Extract the (x, y) coordinate from the center of the cell holding the provided text.  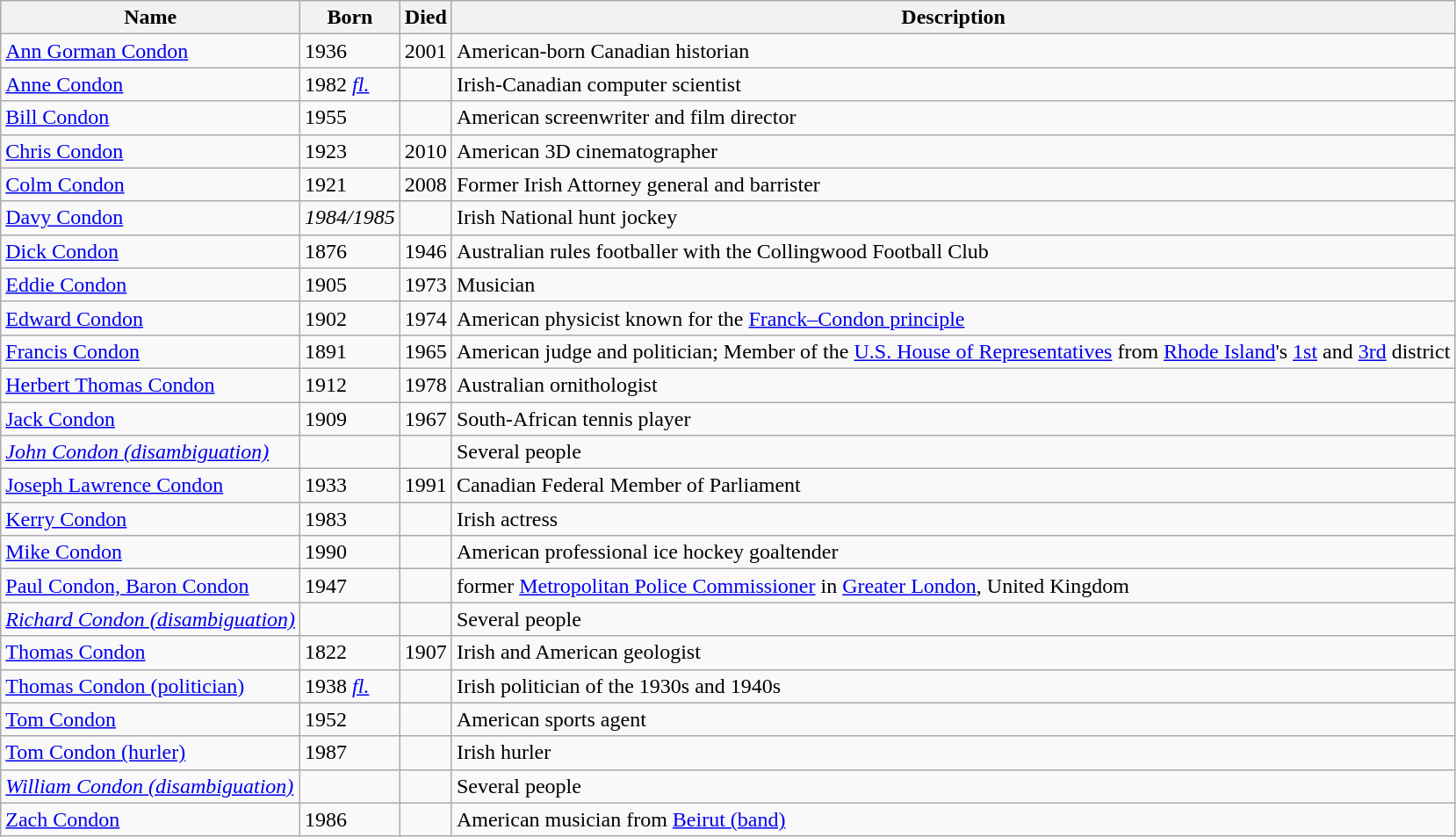
Herbert Thomas Condon (151, 385)
1912 (350, 385)
Musician (954, 285)
Zach Condon (151, 819)
Chris Condon (151, 151)
1987 (350, 753)
former Metropolitan Police Commissioner in Greater London, United Kingdom (954, 586)
American musician from Beirut (band) (954, 819)
1822 (350, 653)
Paul Condon, Baron Condon (151, 586)
Tom Condon (151, 719)
American-born Canadian historian (954, 51)
Kerry Condon (151, 519)
American sports agent (954, 719)
Anne Condon (151, 84)
Former Irish Attorney general and barrister (954, 184)
1983 (350, 519)
Irish-Canadian computer scientist (954, 84)
1955 (350, 118)
Name (151, 18)
Edward Condon (151, 318)
Irish and American geologist (954, 653)
1902 (350, 318)
1990 (350, 552)
American 3D cinematographer (954, 151)
Irish National hunt jockey (954, 218)
1938 fl. (350, 686)
Francis Condon (151, 351)
1991 (425, 486)
1965 (425, 351)
1967 (425, 419)
John Condon (disambiguation) (151, 452)
1891 (350, 351)
1946 (425, 251)
1909 (350, 419)
1876 (350, 251)
American physicist known for the Franck–Condon principle (954, 318)
1982 fl. (350, 84)
South-African tennis player (954, 419)
1905 (350, 285)
Richard Condon (disambiguation) (151, 619)
Australian ornithologist (954, 385)
1907 (425, 653)
2001 (425, 51)
Australian rules footballer with the Collingwood Football Club (954, 251)
American professional ice hockey goaltender (954, 552)
Irish politician of the 1930s and 1940s (954, 686)
1947 (350, 586)
Born (350, 18)
1973 (425, 285)
1921 (350, 184)
Ann Gorman Condon (151, 51)
1952 (350, 719)
Eddie Condon (151, 285)
Canadian Federal Member of Parliament (954, 486)
American screenwriter and film director (954, 118)
Davy Condon (151, 218)
William Condon (disambiguation) (151, 786)
Thomas Condon (politician) (151, 686)
1984/1985 (350, 218)
Bill Condon (151, 118)
Irish hurler (954, 753)
Died (425, 18)
1978 (425, 385)
Description (954, 18)
1974 (425, 318)
Colm Condon (151, 184)
Mike Condon (151, 552)
1923 (350, 151)
2010 (425, 151)
2008 (425, 184)
1933 (350, 486)
Joseph Lawrence Condon (151, 486)
Thomas Condon (151, 653)
1986 (350, 819)
American judge and politician; Member of the U.S. House of Representatives from Rhode Island's 1st and 3rd district (954, 351)
Jack Condon (151, 419)
Irish actress (954, 519)
Tom Condon (hurler) (151, 753)
1936 (350, 51)
Dick Condon (151, 251)
